Return the [X, Y] coordinate for the center point of the cell that contains the specified text.  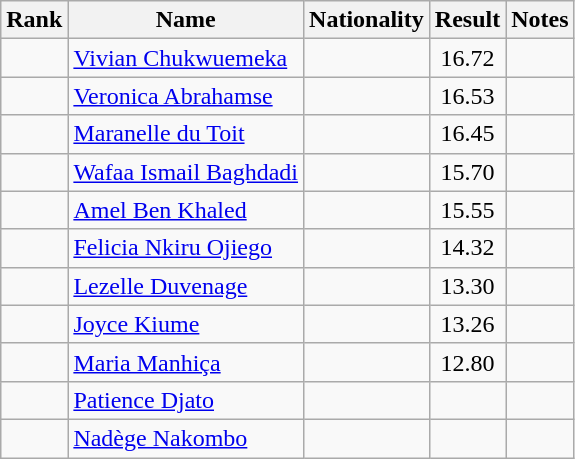
12.80 [467, 362]
Name [186, 20]
Wafaa Ismail Baghdadi [186, 172]
Rank [34, 20]
Nationality [367, 20]
Felicia Nkiru Ojiego [186, 248]
Maria Manhiça [186, 362]
Maranelle du Toit [186, 134]
Notes [540, 20]
16.45 [467, 134]
13.26 [467, 324]
Joyce Kiume [186, 324]
Result [467, 20]
16.72 [467, 58]
Amel Ben Khaled [186, 210]
14.32 [467, 248]
13.30 [467, 286]
15.55 [467, 210]
16.53 [467, 96]
Patience Djato [186, 400]
Veronica Abrahamse [186, 96]
Nadège Nakombo [186, 438]
Vivian Chukwuemeka [186, 58]
15.70 [467, 172]
Lezelle Duvenage [186, 286]
